Detect which cell encompasses the target text, then output its (X, Y) center coordinate. 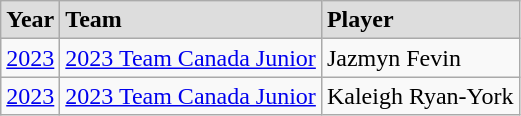
Jazmyn Fevin (420, 58)
Player (420, 20)
Kaleigh Ryan-York (420, 96)
Year (30, 20)
Team (191, 20)
